Identify which cell holds the provided text, then report its (X, Y) central coordinate. 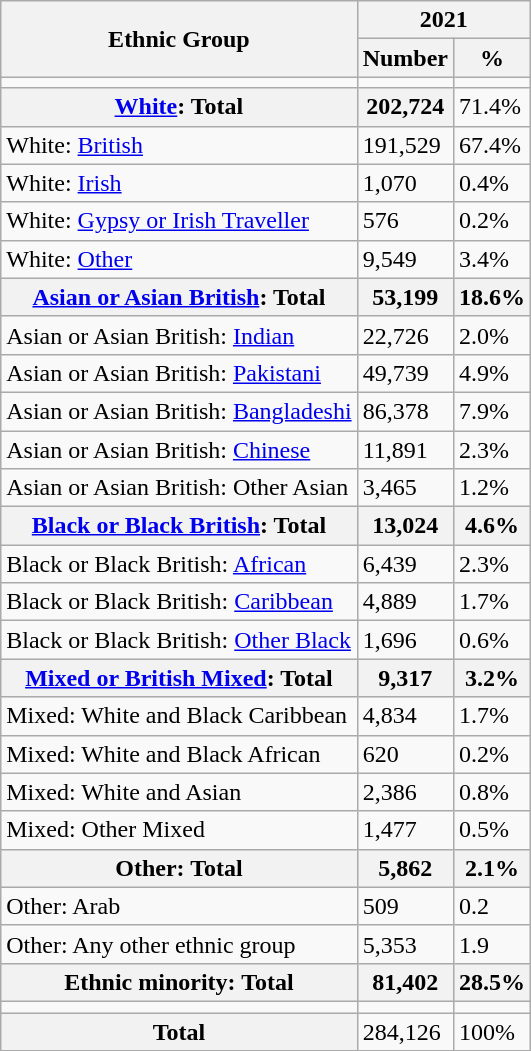
Mixed: White and Black African (179, 754)
White: British (179, 145)
2.0% (492, 335)
Black or Black British: Caribbean (179, 602)
4.6% (492, 526)
100% (492, 1031)
Ethnic Group (179, 39)
7.9% (492, 411)
71.4% (492, 107)
0.2 (492, 906)
0.4% (492, 183)
4.9% (492, 373)
Other: Total (179, 868)
1.2% (492, 488)
4,834 (405, 716)
Asian or Asian British: Chinese (179, 449)
Ethnic minority: Total (179, 982)
White: Gypsy or Irish Traveller (179, 221)
49,739 (405, 373)
86,378 (405, 411)
11,891 (405, 449)
Total (179, 1031)
Asian or Asian British: Pakistani (179, 373)
620 (405, 754)
28.5% (492, 982)
1,477 (405, 830)
9,317 (405, 678)
4,889 (405, 602)
202,724 (405, 107)
Black or Black British: African (179, 564)
18.6% (492, 297)
% (492, 58)
1,696 (405, 640)
9,549 (405, 259)
Asian or Asian British: Other Asian (179, 488)
3.4% (492, 259)
0.5% (492, 830)
191,529 (405, 145)
1.9 (492, 944)
2021 (444, 20)
5,862 (405, 868)
2,386 (405, 792)
Black or Black British: Total (179, 526)
13,024 (405, 526)
Other: Any other ethnic group (179, 944)
22,726 (405, 335)
53,199 (405, 297)
81,402 (405, 982)
2.1% (492, 868)
White: Total (179, 107)
5,353 (405, 944)
1,070 (405, 183)
White: Irish (179, 183)
Other: Arab (179, 906)
0.6% (492, 640)
576 (405, 221)
3.2% (492, 678)
284,126 (405, 1031)
67.4% (492, 145)
Asian or Asian British: Bangladeshi (179, 411)
Mixed: Other Mixed (179, 830)
Mixed: White and Black Caribbean (179, 716)
6,439 (405, 564)
Black or Black British: Other Black (179, 640)
Asian or Asian British: Total (179, 297)
Mixed or British Mixed: Total (179, 678)
3,465 (405, 488)
Number (405, 58)
0.8% (492, 792)
509 (405, 906)
White: Other (179, 259)
Mixed: White and Asian (179, 792)
Asian or Asian British: Indian (179, 335)
